Find where the given text appears and provide that cell's center as [X, Y] coordinate. 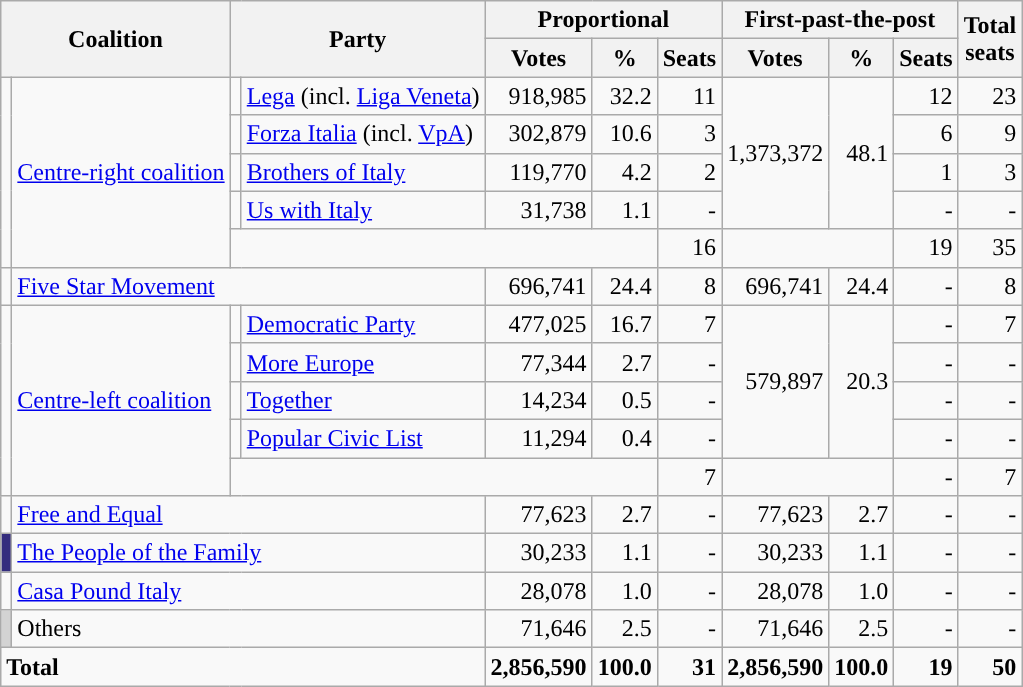
Total [243, 667]
Coalition [116, 39]
12 [926, 96]
477,025 [538, 324]
918,985 [538, 96]
0.5 [624, 400]
1 [926, 172]
48.1 [862, 153]
Party [358, 39]
Totalseats [990, 39]
9 [990, 134]
0.4 [624, 438]
20.3 [862, 381]
Proportional [604, 20]
Centre-right coalition [121, 172]
1,373,372 [776, 153]
16.7 [624, 324]
Free and Equal [248, 515]
77,344 [538, 362]
23 [990, 96]
Five Star Movement [248, 286]
50 [990, 667]
10.6 [624, 134]
11 [689, 96]
579,897 [776, 381]
Casa Pound Italy [248, 591]
Us with Italy [363, 210]
31 [689, 667]
4.2 [624, 172]
16 [689, 248]
First-past-the-post [840, 20]
Centre-left coalition [121, 400]
35 [990, 248]
31,738 [538, 210]
Brothers of Italy [363, 172]
119,770 [538, 172]
2 [689, 172]
Forza Italia (incl. VpA) [363, 134]
14,234 [538, 400]
11,294 [538, 438]
Others [248, 629]
Popular Civic List [363, 438]
32.2 [624, 96]
Together [363, 400]
Democratic Party [363, 324]
More Europe [363, 362]
302,879 [538, 134]
6 [926, 134]
Lega (incl. Liga Veneta) [363, 96]
The People of the Family [248, 553]
